Provide the [x, y] coordinate of the cell's center where the given text is located.  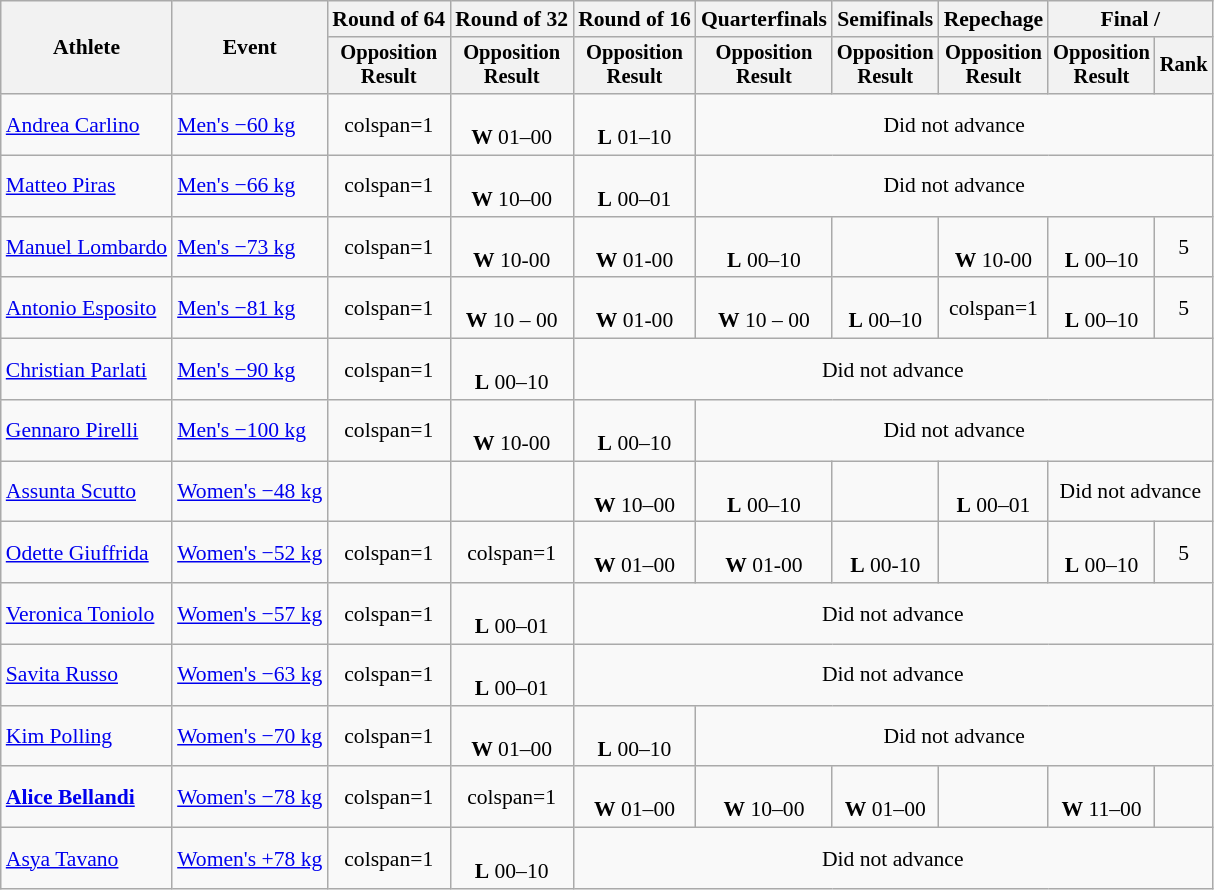
Round of 16 [634, 19]
Semifinals [886, 19]
Manuel Lombardo [86, 248]
Event [250, 48]
Women's −78 kg [250, 798]
Men's −66 kg [250, 186]
Men's −90 kg [250, 370]
Veronica Toniolo [86, 614]
Women's −48 kg [250, 492]
Women's −63 kg [250, 676]
Assunta Scutto [86, 492]
Repechage [994, 19]
Andrea Carlino [86, 124]
W 11–00 [1102, 798]
Alice Bellandi [86, 798]
Asya Tavano [86, 858]
Savita Russo [86, 676]
Kim Polling [86, 736]
Rank [1184, 66]
Women's +78 kg [250, 858]
Men's −73 kg [250, 248]
Round of 64 [388, 19]
L 00-10 [886, 552]
Antonio Esposito [86, 308]
Men's −81 kg [250, 308]
Men's −60 kg [250, 124]
Gennaro Pirelli [86, 430]
Odette Giuffrida [86, 552]
Men's −100 kg [250, 430]
Round of 32 [512, 19]
Athlete [86, 48]
Women's −52 kg [250, 552]
Final / [1130, 19]
Women's −70 kg [250, 736]
Matteo Piras [86, 186]
Quarterfinals [764, 19]
Christian Parlati [86, 370]
Women's −57 kg [250, 614]
L 01–10 [634, 124]
